Extract the [x, y] coordinate from the center of the cell holding the provided text.  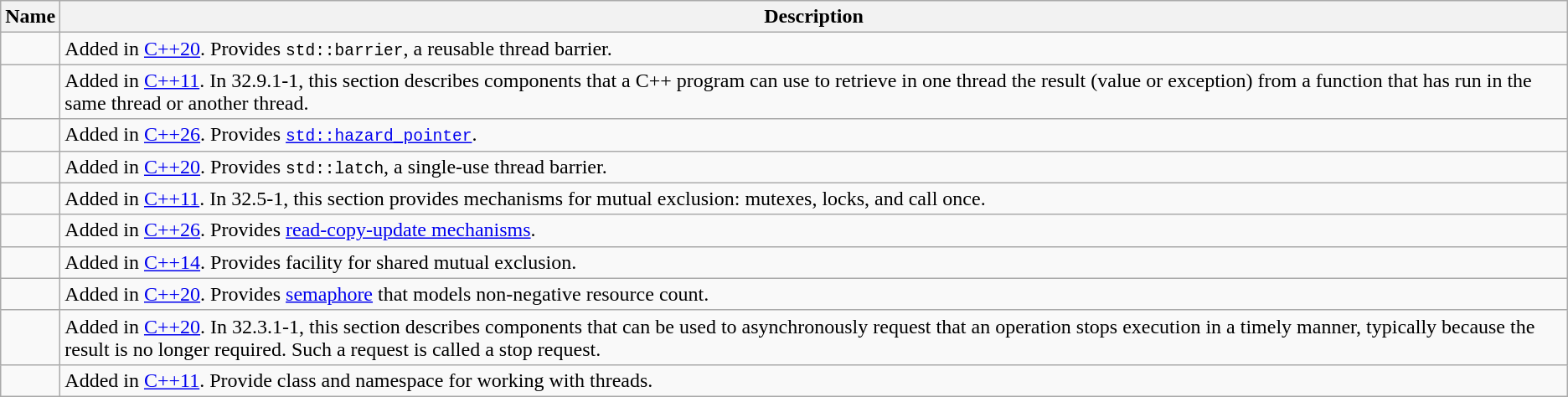
Added in C++11. Provide class and namespace for working with threads. [814, 380]
Added in C++26. Provides std::hazard_pointer. [814, 135]
Name [30, 17]
Added in C++26. Provides read-copy-update mechanisms. [814, 230]
Added in C++20. Provides std::barrier, a reusable thread barrier. [814, 49]
Added in C++11. In 32.5-1, this section provides mechanisms for mutual exclusion: mutexes, locks, and call once. [814, 198]
Added in C++20. Provides semaphore that models non-negative resource count. [814, 294]
Added in C++14. Provides facility for shared mutual exclusion. [814, 262]
Added in C++20. Provides std::latch, a single-use thread barrier. [814, 167]
Description [814, 17]
